Capture the cell that displays the provided text and extract its [x, y] central coordinate. 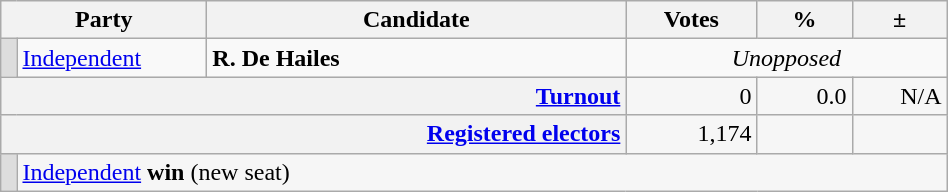
Registered electors [314, 134]
% [804, 20]
Votes [692, 20]
Independent [112, 58]
Turnout [314, 96]
0.0 [804, 96]
Unopposed [786, 58]
± [900, 20]
R. De Hailes [416, 58]
Candidate [416, 20]
1,174 [692, 134]
0 [692, 96]
Party [104, 20]
Independent win (new seat) [482, 172]
N/A [900, 96]
